Pinpoint the cell where the given text exists, returning its [x, y] midpoint coordinate. 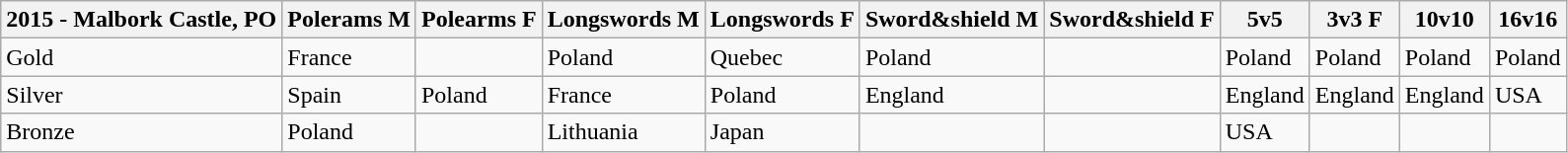
3v3 F [1354, 20]
Silver [142, 95]
Longswords M [624, 20]
Polearms F [479, 20]
2015 - Malbork Castle, PO [142, 20]
Gold [142, 57]
Spain [349, 95]
Polerams M [349, 20]
16v16 [1528, 20]
Japan [782, 132]
Lithuania [624, 132]
10v10 [1445, 20]
Longswords F [782, 20]
Sword&shield F [1132, 20]
Sword&shield M [951, 20]
5v5 [1265, 20]
Bronze [142, 132]
Quebec [782, 57]
